Return the [x, y] coordinate for the center point of the cell that contains the specified text.  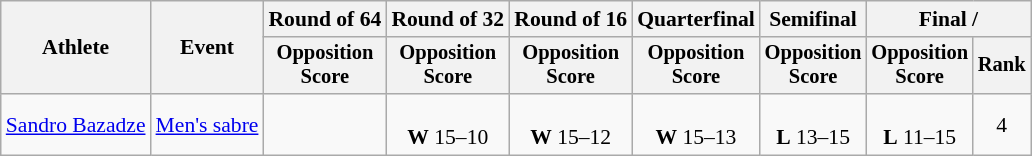
W 15–12 [570, 124]
Final / [948, 19]
Men's sabre [208, 124]
Athlete [76, 48]
W 15–13 [696, 124]
Rank [1002, 66]
Event [208, 48]
Quarterfinal [696, 19]
Semifinal [814, 19]
Round of 64 [324, 19]
L 11–15 [920, 124]
Round of 16 [570, 19]
Sandro Bazadze [76, 124]
Round of 32 [448, 19]
W 15–10 [448, 124]
L 13–15 [814, 124]
4 [1002, 124]
